Extract the [x, y] coordinate from the center of the cell holding the provided text.  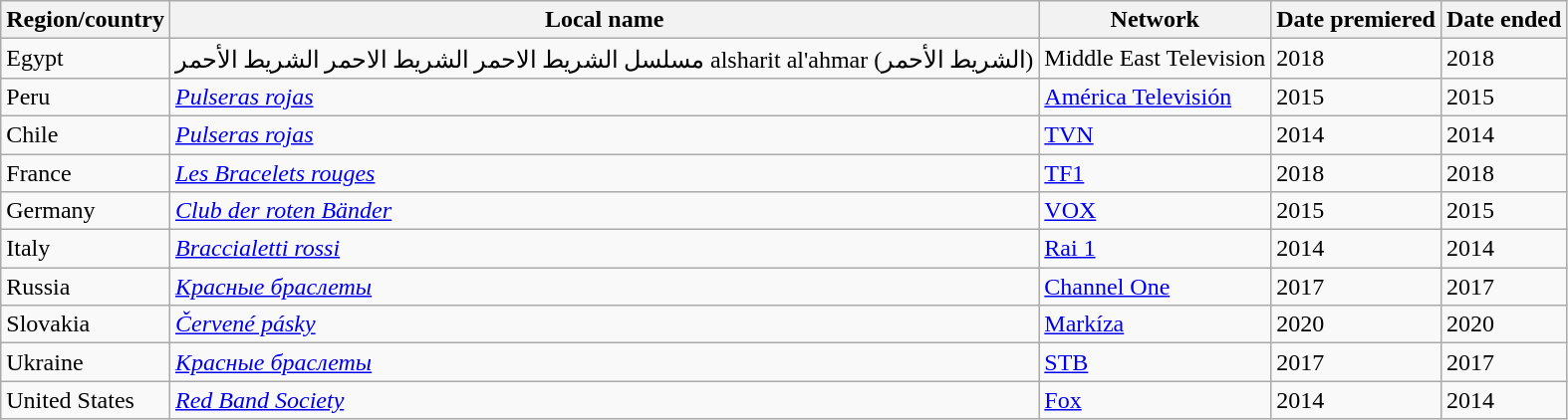
Channel One [1156, 287]
Red Band Society [604, 400]
Braccialetti rossi [604, 249]
Middle East Television [1156, 59]
América Televisión [1156, 97]
Slovakia [86, 324]
TF1 [1156, 172]
Russia [86, 287]
Egypt [86, 59]
United States [86, 400]
Region/country [86, 20]
Chile [86, 134]
Les Bracelets rouges [604, 172]
Fox [1156, 400]
TVN [1156, 134]
Date premiered [1357, 20]
Rai 1 [1156, 249]
Markíza [1156, 324]
Local name [604, 20]
Date ended [1503, 20]
Network [1156, 20]
Club der roten Bänder [604, 211]
مسلسل الشريط الاحمر الشريط الاحمر الشريط الأحمر alsharit al'ahmar (الشريط الأحمر) [604, 59]
Germany [86, 211]
Červené pásky [604, 324]
Italy [86, 249]
STB [1156, 362]
Peru [86, 97]
France [86, 172]
Ukraine [86, 362]
VOX [1156, 211]
